From the cell containing the given text, extract its center point as (x, y) coordinate. 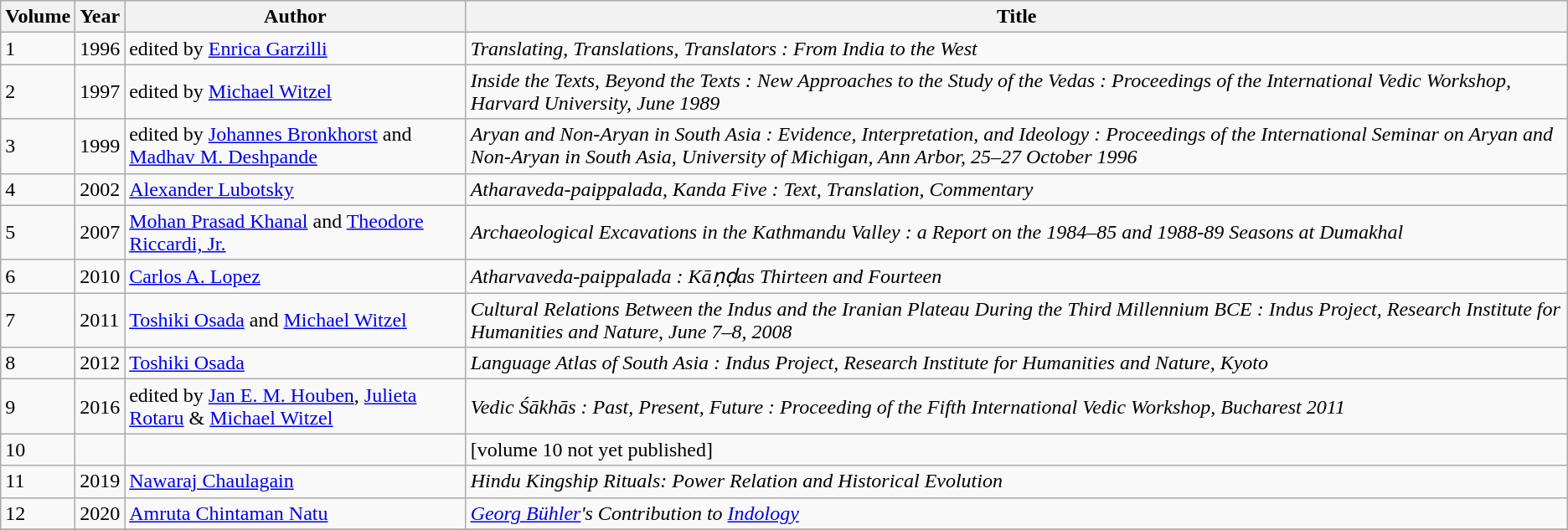
4 (39, 189)
1 (39, 49)
Atharaveda-paippalada, Kanda Five : Text, Translation, Commentary (1017, 189)
8 (39, 363)
Archaeological Excavations in the Kathmandu Valley : a Report on the 1984–85 and 1988-89 Seasons at Dumakhal (1017, 233)
Hindu Kingship Rituals: Power Relation and Historical Evolution (1017, 481)
Vedic Śākhās : Past, Present, Future : Proceeding of the Fifth International Vedic Workshop, Bucharest 2011 (1017, 407)
Translating, Translations, Translators : From India to the West (1017, 49)
Mohan Prasad Khanal and Theodore Riccardi, Jr. (295, 233)
11 (39, 481)
Toshiki Osada (295, 363)
2010 (101, 276)
1999 (101, 146)
Volume (39, 17)
2002 (101, 189)
edited by Jan E. M. Houben, Julieta Rotaru & Michael Witzel (295, 407)
Atharvaveda-paippalada : Kāṇḍas Thirteen and Fourteen (1017, 276)
Year (101, 17)
edited by Enrica Garzilli (295, 49)
2 (39, 92)
Title (1017, 17)
Author (295, 17)
5 (39, 233)
2019 (101, 481)
2016 (101, 407)
Georg Bühler's Contribution to Indology (1017, 513)
10 (39, 450)
edited by Johannes Bronkhorst and Madhav M. Deshpande (295, 146)
2020 (101, 513)
2007 (101, 233)
Carlos A. Lopez (295, 276)
2012 (101, 363)
[volume 10 not yet published] (1017, 450)
6 (39, 276)
Nawaraj Chaulagain (295, 481)
7 (39, 320)
edited by Michael Witzel (295, 92)
1996 (101, 49)
Amruta Chintaman Natu (295, 513)
3 (39, 146)
12 (39, 513)
9 (39, 407)
Alexander Lubotsky (295, 189)
Toshiki Osada and Michael Witzel (295, 320)
2011 (101, 320)
Language Atlas of South Asia : Indus Project, Research Institute for Humanities and Nature, Kyoto (1017, 363)
1997 (101, 92)
